Pinpoint the cell where the given text exists, returning its (X, Y) midpoint coordinate. 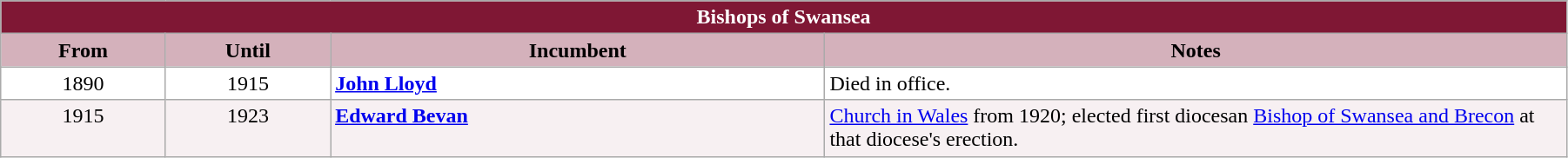
1890 (84, 83)
1923 (247, 128)
Bishops of Swansea (784, 17)
Church in Wales from 1920; elected first diocesan Bishop of Swansea and Brecon at that diocese's erection. (1196, 128)
Until (247, 50)
Notes (1196, 50)
Incumbent (578, 50)
Edward Bevan (578, 128)
From (84, 50)
Died in office. (1196, 83)
John Lloyd (578, 83)
